Find where the given text appears and provide that cell's center as (x, y) coordinate. 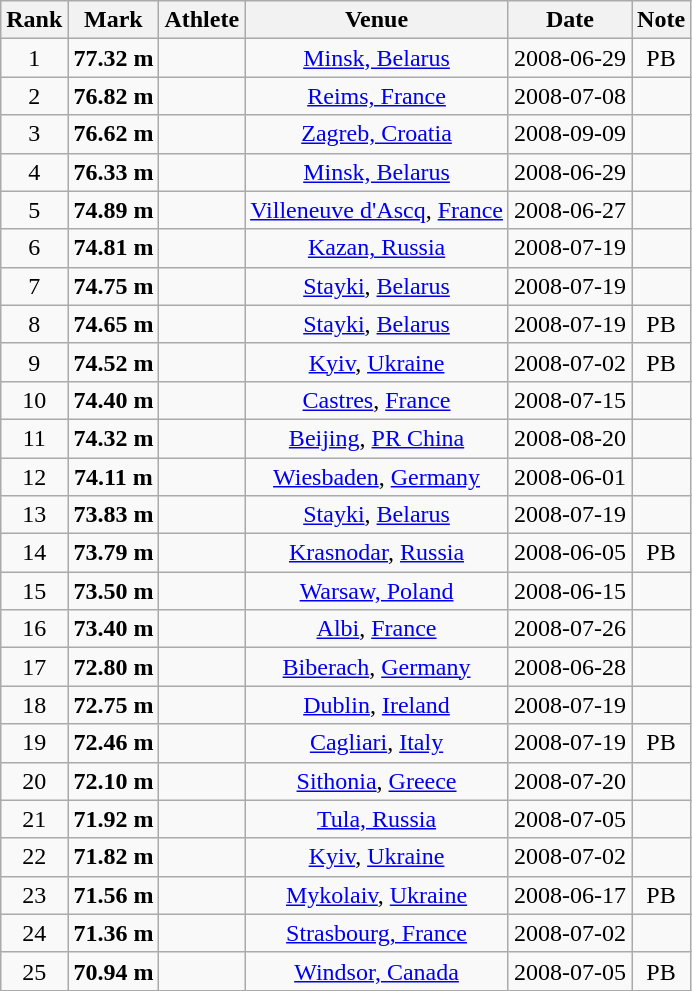
71.56 m (114, 895)
76.82 m (114, 96)
71.92 m (114, 819)
Athlete (202, 20)
76.33 m (114, 172)
Beijing, PR China (377, 438)
71.36 m (114, 933)
2008-06-15 (570, 591)
2008-06-05 (570, 553)
Warsaw, Poland (377, 591)
74.65 m (114, 324)
Castres, France (377, 400)
1 (34, 58)
2008-06-17 (570, 895)
73.79 m (114, 553)
Dublin, Ireland (377, 705)
2008-08-20 (570, 438)
2008-07-15 (570, 400)
23 (34, 895)
2008-06-28 (570, 667)
Mark (114, 20)
74.81 m (114, 248)
Albi, France (377, 629)
2008-06-27 (570, 210)
11 (34, 438)
16 (34, 629)
Note (662, 20)
72.10 m (114, 781)
72.75 m (114, 705)
Zagreb, Croatia (377, 134)
71.82 m (114, 857)
Wiesbaden, Germany (377, 477)
Cagliari, Italy (377, 743)
10 (34, 400)
72.46 m (114, 743)
74.75 m (114, 286)
77.32 m (114, 58)
Biberach, Germany (377, 667)
13 (34, 515)
5 (34, 210)
12 (34, 477)
Date (570, 20)
24 (34, 933)
17 (34, 667)
3 (34, 134)
Venue (377, 20)
Mykolaiv, Ukraine (377, 895)
Sithonia, Greece (377, 781)
73.40 m (114, 629)
Rank (34, 20)
2 (34, 96)
74.40 m (114, 400)
18 (34, 705)
2008-07-26 (570, 629)
Kazan, Russia (377, 248)
73.83 m (114, 515)
20 (34, 781)
Tula, Russia (377, 819)
2008-09-09 (570, 134)
19 (34, 743)
14 (34, 553)
25 (34, 971)
2008-07-08 (570, 96)
74.89 m (114, 210)
74.32 m (114, 438)
Villeneuve d'Ascq, France (377, 210)
21 (34, 819)
Reims, France (377, 96)
9 (34, 362)
6 (34, 248)
70.94 m (114, 971)
8 (34, 324)
Strasbourg, France (377, 933)
2008-07-20 (570, 781)
74.52 m (114, 362)
Krasnodar, Russia (377, 553)
72.80 m (114, 667)
Windsor, Canada (377, 971)
15 (34, 591)
7 (34, 286)
73.50 m (114, 591)
22 (34, 857)
74.11 m (114, 477)
76.62 m (114, 134)
4 (34, 172)
2008-06-01 (570, 477)
